Determine the [x, y] coordinate at the center of the cell enclosing the given text.  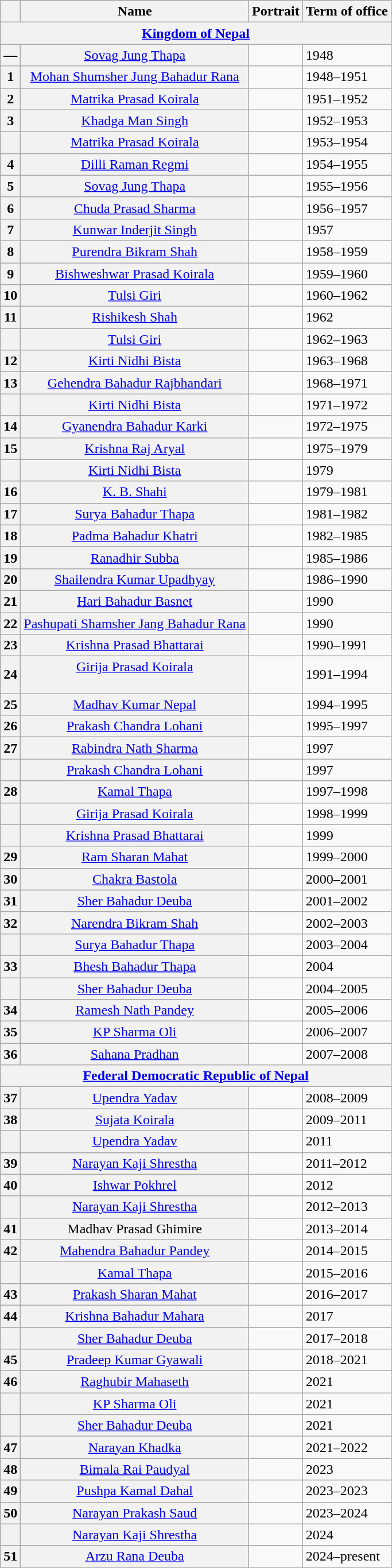
1955–1956 [347, 186]
2000–2001 [347, 879]
2023 [347, 1469]
1990–1991 [347, 645]
Ishwar Pokhrel [135, 1185]
1958–1959 [347, 251]
20 [10, 579]
2005–2006 [347, 1011]
14 [10, 427]
25 [10, 704]
1959–1960 [347, 274]
— [10, 55]
30 [10, 879]
1981–1982 [347, 514]
Raghubir Mahaseth [135, 1382]
1954–1955 [347, 164]
1998–1999 [347, 814]
48 [10, 1469]
Ramesh Nath Pandey [135, 1011]
1982–1985 [347, 536]
Pashupati Shamsher Jang Bahadur Rana [135, 623]
Portrait [275, 11]
7 [10, 230]
Rishikesh Shah [135, 318]
Purendra Bikram Shah [135, 251]
1972–1975 [347, 427]
Bimala Rai Paudyal [135, 1469]
34 [10, 1011]
Madhav Kumar Nepal [135, 704]
2017 [347, 1316]
46 [10, 1382]
10 [10, 296]
17 [10, 514]
22 [10, 623]
1995–1997 [347, 726]
47 [10, 1447]
2023–2024 [347, 1513]
1979–1981 [347, 492]
31 [10, 901]
1960–1962 [347, 296]
35 [10, 1032]
Mohan Shumsher Jung Bahadur Rana [135, 77]
Krishna Bahadur Mahara [135, 1316]
2003–2004 [347, 944]
2011 [347, 1141]
16 [10, 492]
9 [10, 274]
2015–2016 [347, 1272]
1997–1998 [347, 792]
1986–1990 [347, 579]
15 [10, 448]
Hari Bahadur Basnet [135, 601]
1968–1971 [347, 383]
2012–2013 [347, 1207]
37 [10, 1098]
1951–1952 [347, 99]
Federal Democratic Republic of Nepal [196, 1076]
Arzu Rana Deuba [135, 1557]
Gehendra Bahadur Rajbhandari [135, 383]
11 [10, 318]
27 [10, 748]
Bhesh Bahadur Thapa [135, 966]
41 [10, 1229]
50 [10, 1513]
4 [10, 164]
1952–1953 [347, 121]
1999–2000 [347, 857]
1957 [347, 230]
1956–1957 [347, 208]
Term of office [347, 11]
2017–2018 [347, 1338]
2014–2015 [347, 1250]
2009–2011 [347, 1120]
2024 [347, 1535]
39 [10, 1163]
18 [10, 536]
Ranadhir Subba [135, 557]
Padma Bahadur Khatri [135, 536]
1962 [347, 318]
1 [10, 77]
Krishna Raj Aryal [135, 448]
2002–2003 [347, 923]
Mahendra Bahadur Pandey [135, 1250]
Gyanendra Bahadur Karki [135, 427]
Sujata Koirala [135, 1120]
29 [10, 857]
2004–2005 [347, 988]
1948–1951 [347, 77]
2007–2008 [347, 1054]
24 [10, 675]
2004 [347, 966]
1979 [347, 470]
Kingdom of Nepal [196, 33]
2008–2009 [347, 1098]
36 [10, 1054]
2 [10, 99]
1953–1954 [347, 142]
Kunwar Inderjit Singh [135, 230]
43 [10, 1294]
12 [10, 361]
Name [135, 11]
Prakash Sharan Mahat [135, 1294]
2023–2023 [347, 1491]
2011–2012 [347, 1163]
Pushpa Kamal Dahal [135, 1491]
1985–1986 [347, 557]
2013–2014 [347, 1229]
23 [10, 645]
8 [10, 251]
33 [10, 966]
Bishweshwar Prasad Koirala [135, 274]
13 [10, 383]
1948 [347, 55]
2024–present [347, 1557]
1999 [347, 835]
44 [10, 1316]
Madhav Prasad Ghimire [135, 1229]
Dilli Raman Regmi [135, 164]
1962–1963 [347, 339]
49 [10, 1491]
2021–2022 [347, 1447]
Narayan Prakash Saud [135, 1513]
K. B. Shahi [135, 492]
1991–1994 [347, 675]
40 [10, 1185]
Narendra Bikram Shah [135, 923]
42 [10, 1250]
26 [10, 726]
2016–2017 [347, 1294]
Rabindra Nath Sharma [135, 748]
28 [10, 792]
1975–1979 [347, 448]
Sahana Pradhan [135, 1054]
45 [10, 1360]
Shailendra Kumar Upadhyay [135, 579]
6 [10, 208]
21 [10, 601]
2012 [347, 1185]
Chakra Bastola [135, 879]
3 [10, 121]
2018–2021 [347, 1360]
1971–1972 [347, 405]
51 [10, 1557]
Narayan Khadka [135, 1447]
32 [10, 923]
1963–1968 [347, 361]
19 [10, 557]
2006–2007 [347, 1032]
38 [10, 1120]
Chuda Prasad Sharma [135, 208]
5 [10, 186]
Khadga Man Singh [135, 121]
Ram Sharan Mahat [135, 857]
Pradeep Kumar Gyawali [135, 1360]
1994–1995 [347, 704]
2001–2002 [347, 901]
